Return the (X, Y) coordinate for the center point of the cell that contains the specified text.  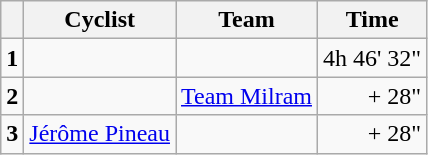
Team Milram (247, 96)
2 (12, 96)
Jérôme Pineau (100, 134)
4h 46' 32" (372, 58)
3 (12, 134)
Team (247, 20)
Cyclist (100, 20)
Time (372, 20)
1 (12, 58)
